Identify which cell holds the provided text, then report its [x, y] central coordinate. 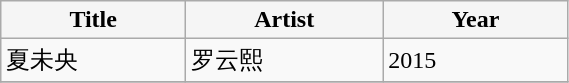
2015 [476, 60]
Artist [284, 20]
夏未央 [94, 60]
Title [94, 20]
Year [476, 20]
罗云熙 [284, 60]
